Pinpoint the cell where the given text exists, returning its [X, Y] midpoint coordinate. 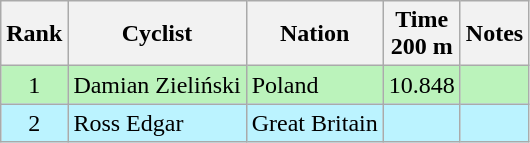
Rank [34, 34]
Poland [314, 85]
Nation [314, 34]
2 [34, 123]
10.848 [422, 85]
Great Britain [314, 123]
Damian Zieliński [157, 85]
Cyclist [157, 34]
1 [34, 85]
Time200 m [422, 34]
Ross Edgar [157, 123]
Notes [494, 34]
